Identify which cell holds the provided text, then report its (x, y) central coordinate. 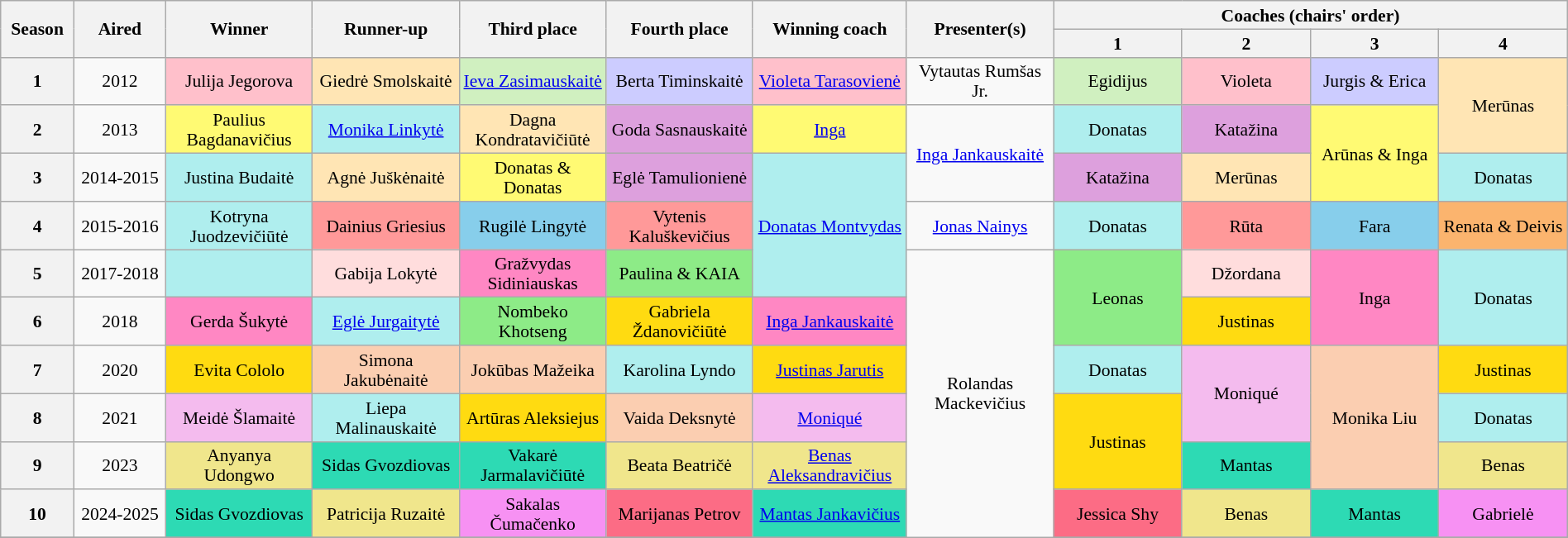
2021 (119, 417)
Gerda Šukytė (238, 321)
Fourth place (680, 29)
6 (38, 321)
Violeta Tarasovienė (829, 81)
Julija Jegorova (238, 81)
Winning coach (829, 29)
Leonas (1118, 298)
Beata Beatričė (680, 465)
2024-2025 (119, 514)
Simona Jakubėnaitė (385, 369)
Liepa Malinauskaitė (385, 417)
Vaida Deksnytė (680, 417)
Gabriela Ždanovičiūtė (680, 321)
10 (38, 514)
Meidė Šlamaitė (238, 417)
Marijanas Petrov (680, 514)
Sakalas Čumačenko (533, 514)
Fara (1374, 226)
Gabrielė (1503, 514)
2014-2015 (119, 178)
Aired (119, 29)
Season (38, 29)
Paulina & KAIA (680, 274)
Rugilė Lingytė (533, 226)
Monika Linkytė (385, 130)
2020 (119, 369)
Rūta (1245, 226)
Dagna Kondratavičiūtė (533, 130)
Jessica Shy (1118, 514)
Runner-up (385, 29)
2013 (119, 130)
Coaches (chairs' order) (1310, 15)
Anyanya Udongwo (238, 465)
Mantas Jankavičius (829, 514)
9 (38, 465)
Jonas Nainys (979, 226)
2015-2016 (119, 226)
Eglė Jurgaitytė (385, 321)
7 (38, 369)
Presenter(s) (979, 29)
Justinas Jarutis (829, 369)
Vakarė Jarmalavičiūtė (533, 465)
Gabija Lokytė (385, 274)
Paulius Bagdanavičius (238, 130)
Vytautas Rumšas Jr. (979, 81)
Agnė Juškėnaitė (385, 178)
Violeta (1245, 81)
Benas Aleksandravičius (829, 465)
Goda Sasnauskaitė (680, 130)
Karolina Lyndo (680, 369)
Donatas Montvydas (829, 226)
Vytenis Kaluškevičius (680, 226)
Renata & Deivis (1503, 226)
8 (38, 417)
Eglė Tamulionienė (680, 178)
Donatas & Donatas (533, 178)
Arūnas & Inga (1374, 154)
Winner (238, 29)
Third place (533, 29)
Monika Liu (1374, 417)
5 (38, 274)
Evita Cololo (238, 369)
Gražvydas Sidiniauskas (533, 274)
Džordana (1245, 274)
Jurgis & Erica (1374, 81)
Nombeko Khotseng (533, 321)
Ieva Zasimauskaitė (533, 81)
2017-2018 (119, 274)
2023 (119, 465)
Berta Timinskaitė (680, 81)
Dainius Griesius (385, 226)
Jokūbas Mažeika (533, 369)
Patricija Ruzaitė (385, 514)
Egidijus (1118, 81)
Kotryna Juodzevičiūtė (238, 226)
Justina Budaitė (238, 178)
2012 (119, 81)
Artūras Aleksiejus (533, 417)
Rolandas Mackevičius (979, 393)
Giedrė Smolskaitė (385, 81)
2018 (119, 321)
